Provide the (x, y) coordinate of the cell's center where the given text is located.  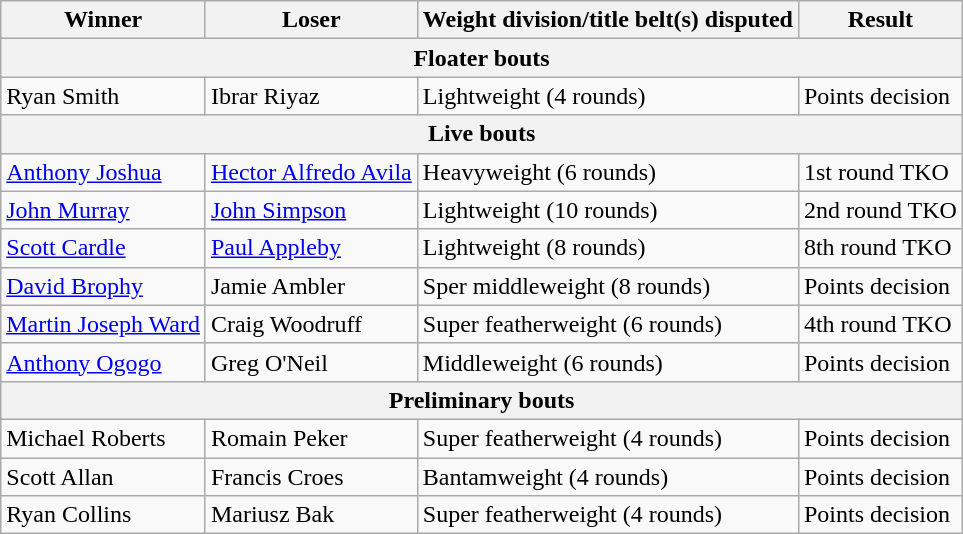
Ibrar Riyaz (311, 96)
Scott Allan (104, 477)
Paul Appleby (311, 248)
Hector Alfredo Avila (311, 172)
Craig Woodruff (311, 324)
John Simpson (311, 210)
Winner (104, 20)
Scott Cardle (104, 248)
Anthony Joshua (104, 172)
Francis Croes (311, 477)
Lightweight (8 rounds) (608, 248)
Loser (311, 20)
1st round TKO (880, 172)
Mariusz Bak (311, 515)
Ryan Smith (104, 96)
Weight division/title belt(s) disputed (608, 20)
Floater bouts (482, 58)
Super featherweight (6 rounds) (608, 324)
Greg O'Neil (311, 362)
John Murray (104, 210)
Preliminary bouts (482, 400)
8th round TKO (880, 248)
Live bouts (482, 134)
Lightweight (10 rounds) (608, 210)
David Brophy (104, 286)
Lightweight (4 rounds) (608, 96)
Bantamweight (4 rounds) (608, 477)
Jamie Ambler (311, 286)
Middleweight (6 rounds) (608, 362)
Anthony Ogogo (104, 362)
Sper middleweight (8 rounds) (608, 286)
2nd round TKO (880, 210)
Ryan Collins (104, 515)
Romain Peker (311, 438)
Michael Roberts (104, 438)
Result (880, 20)
4th round TKO (880, 324)
Heavyweight (6 rounds) (608, 172)
Martin Joseph Ward (104, 324)
